Find where the given text appears and provide that cell's center as [X, Y] coordinate. 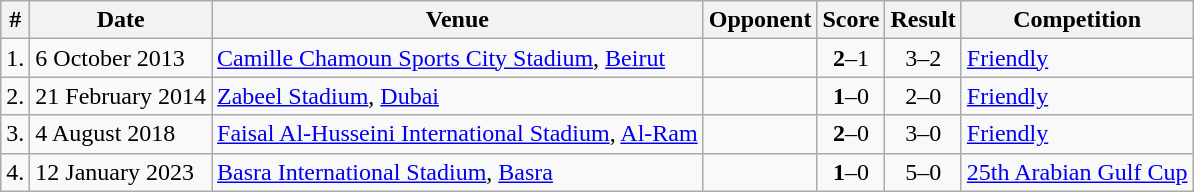
Basra International Stadium, Basra [458, 172]
25th Arabian Gulf Cup [1077, 172]
3–0 [923, 134]
Result [923, 20]
# [16, 20]
Date [121, 20]
2–1 [851, 58]
3. [16, 134]
Faisal Al-Husseini International Stadium, Al-Ram [458, 134]
Venue [458, 20]
Zabeel Stadium, Dubai [458, 96]
4 August 2018 [121, 134]
Camille Chamoun Sports City Stadium, Beirut [458, 58]
Competition [1077, 20]
Score [851, 20]
6 October 2013 [121, 58]
12 January 2023 [121, 172]
3–2 [923, 58]
5–0 [923, 172]
21 February 2014 [121, 96]
4. [16, 172]
1. [16, 58]
Opponent [760, 20]
2. [16, 96]
